Return the (X, Y) coordinate for the center point of the cell that contains the specified text.  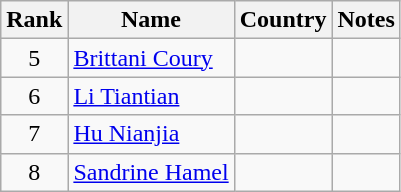
6 (34, 96)
5 (34, 58)
Li Tiantian (151, 96)
Sandrine Hamel (151, 172)
8 (34, 172)
Rank (34, 20)
Brittani Coury (151, 58)
Hu Nianjia (151, 134)
Name (151, 20)
7 (34, 134)
Notes (366, 20)
Country (283, 20)
